Pinpoint the cell where the given text exists, returning its (x, y) midpoint coordinate. 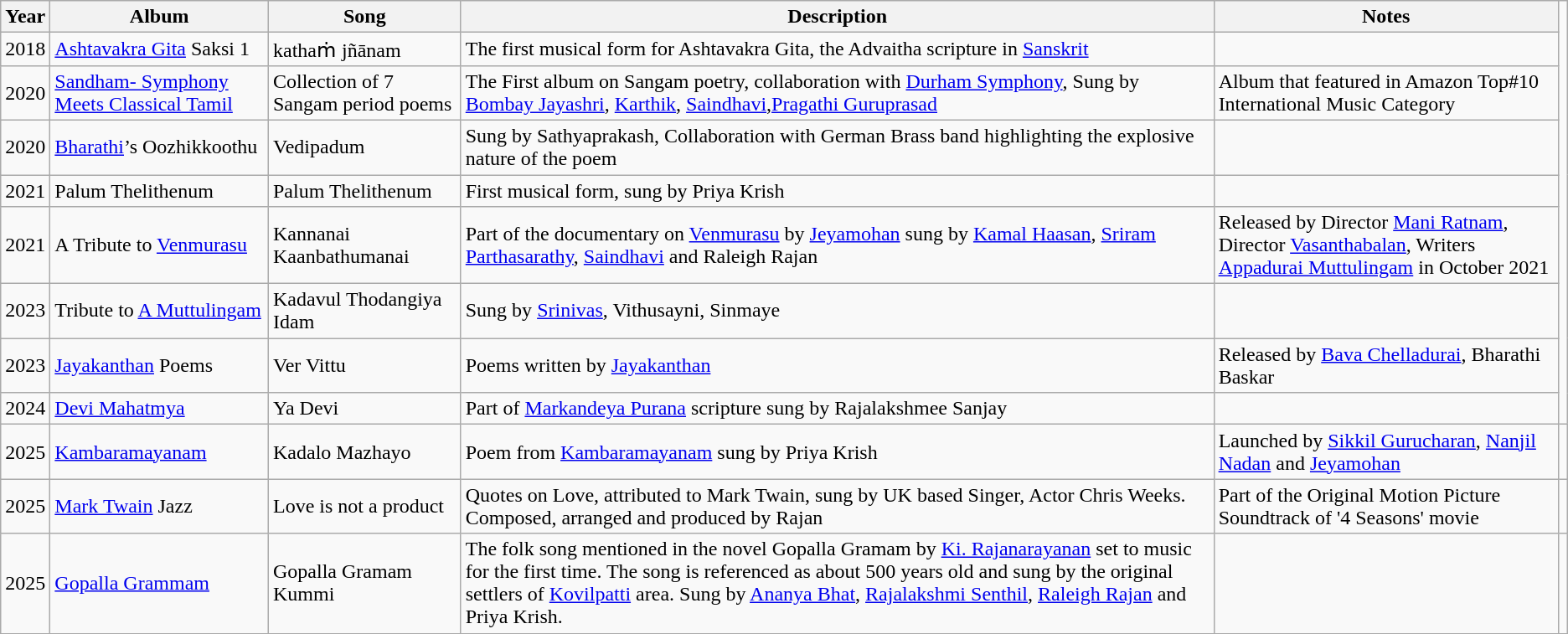
First musical form, sung by Priya Krish (838, 190)
Gopalla Grammam (159, 583)
Poem from Kambaramayanam sung by Priya Krish (838, 452)
Kambaramayanam (159, 452)
Gopalla Gramam Kummi (364, 583)
Kadalo Mazhayo (364, 452)
kathaṁ jñānam (364, 49)
2024 (25, 409)
Sung by Srinivas, Vithusayni, Sinmaye (838, 312)
Album (159, 17)
Vedipadum (364, 147)
Collection of 7 Sangam period poems (364, 92)
Poems written by Jayakanthan (838, 365)
Kadavul Thodangiya Idam (364, 312)
Notes (1385, 17)
Kannanai Kaanbathumanai (364, 245)
Sung by Sathyaprakash, Collaboration with German Brass band highlighting the explosive nature of the poem (838, 147)
A Tribute to Venmurasu (159, 245)
Ashtavakra Gita Saksi 1 (159, 49)
The first musical form for Ashtavakra Gita, the Advaitha scripture in Sanskrit (838, 49)
Ver Vittu (364, 365)
Devi Mahatmya (159, 409)
Album that featured in Amazon Top#10 International Music Category (1385, 92)
2018 (25, 49)
Part of the Original Motion Picture Soundtrack of '4 Seasons' movie (1385, 506)
Mark Twain Jazz (159, 506)
Quotes on Love, attributed to Mark Twain, sung by UK based Singer, Actor Chris Weeks. Composed, arranged and produced by Rajan (838, 506)
Song (364, 17)
Launched by Sikkil Gurucharan, Nanjil Nadan and Jeyamohan (1385, 452)
Jayakanthan Poems (159, 365)
The First album on Sangam poetry, collaboration with Durham Symphony, Sung by Bombay Jayashri, Karthik, Saindhavi,Pragathi Guruprasad (838, 92)
Year (25, 17)
Love is not a product (364, 506)
Released by Director Mani Ratnam, Director Vasanthabalan, Writers Appadurai Muttulingam in October 2021 (1385, 245)
Bharathi’s Oozhikkoothu (159, 147)
Sandham- Symphony Meets Classical Tamil (159, 92)
Ya Devi (364, 409)
Description (838, 17)
Released by Bava Chelladurai, Bharathi Baskar (1385, 365)
Part of Markandeya Purana scripture sung by Rajalakshmee Sanjay (838, 409)
Part of the documentary on Venmurasu by Jeyamohan sung by Kamal Haasan, Sriram Parthasarathy, Saindhavi and Raleigh Rajan (838, 245)
Tribute to A Muttulingam (159, 312)
